From the cell containing the given text, extract its center point as [x, y] coordinate. 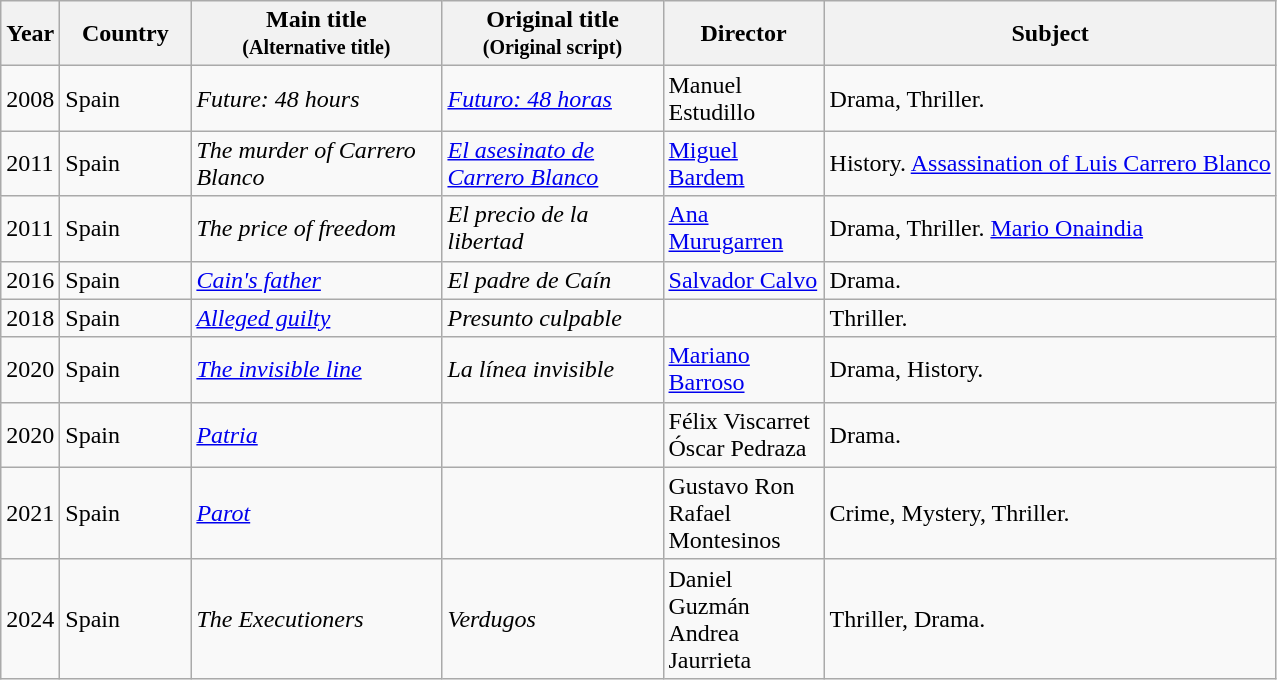
The price of freedom [316, 228]
Thriller. [1050, 318]
Daniel GuzmánAndrea Jaurrieta [744, 618]
Mariano Barroso [744, 370]
Drama, History. [1050, 370]
Country [126, 34]
2016 [30, 280]
The Executioners [316, 618]
Drama, Thriller. Mario Onaindia [1050, 228]
2008 [30, 98]
Ana Murugarren [744, 228]
Original title(Original script) [552, 34]
El asesinato de Carrero Blanco [552, 164]
Miguel Bardem [744, 164]
2018 [30, 318]
Presunto culpable [552, 318]
Patria [316, 434]
History. Assassination of Luis Carrero Blanco [1050, 164]
Thriller, Drama. [1050, 618]
Cain's father [316, 280]
2021 [30, 513]
Subject [1050, 34]
El padre de Caín [552, 280]
2024 [30, 618]
El precio de la libertad [552, 228]
Manuel Estudillo [744, 98]
The murder of Carrero Blanco [316, 164]
Director [744, 34]
Alleged guilty [316, 318]
Futuro: 48 horas [552, 98]
Crime, Mystery, Thriller. [1050, 513]
Drama, Thriller. [1050, 98]
Salvador Calvo [744, 280]
Félix ViscarretÓscar Pedraza [744, 434]
La línea invisible [552, 370]
Year [30, 34]
Parot [316, 513]
The invisible line [316, 370]
Gustavo RonRafael Montesinos [744, 513]
Main title(Alternative title) [316, 34]
Future: 48 hours [316, 98]
Verdugos [552, 618]
